Output the [x, y] coordinate of the center of the cell containing the given text.  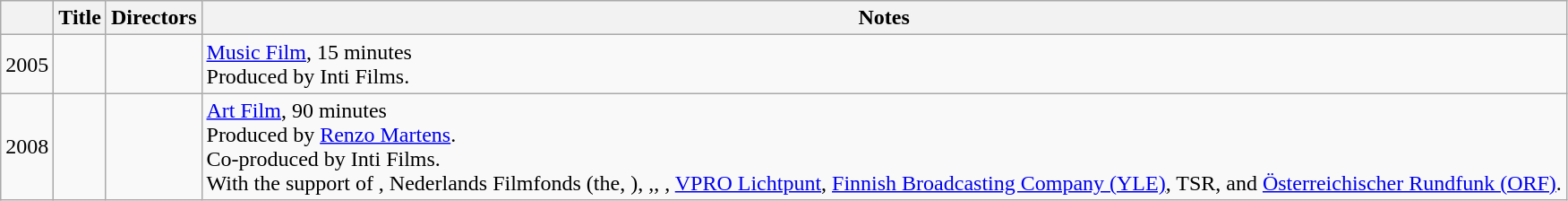
Music Film, 15 minutesProduced by Inti Films. [884, 65]
Directors [154, 18]
2005 [27, 65]
Notes [884, 18]
Title [81, 18]
2008 [27, 147]
